For the text-containing cell, return its midpoint in (x, y) coordinate format. 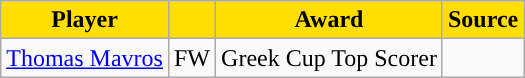
Greek Cup Top Scorer (330, 58)
Thomas Mavros (85, 58)
Player (85, 20)
Source (482, 20)
Award (330, 20)
FW (192, 58)
